Determine the [x, y] coordinate at the center of the cell enclosing the given text.  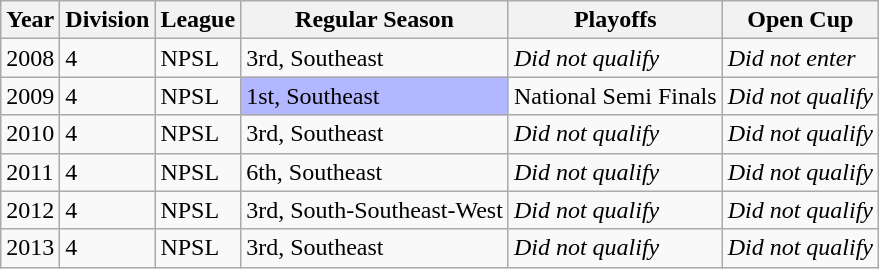
2011 [30, 172]
Regular Season [375, 20]
Playoffs [615, 20]
League [198, 20]
Did not enter [800, 58]
2010 [30, 134]
Year [30, 20]
2009 [30, 96]
2008 [30, 58]
National Semi Finals [615, 96]
3rd, South-Southeast-West [375, 210]
2013 [30, 248]
1st, Southeast [375, 96]
2012 [30, 210]
Open Cup [800, 20]
6th, Southeast [375, 172]
Division [108, 20]
